Output the (x, y) coordinate of the center of the cell containing the given text.  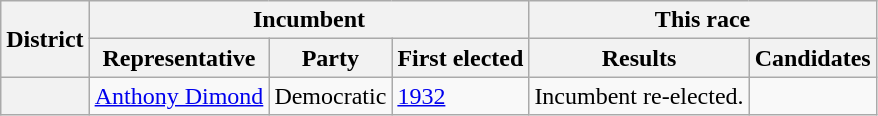
Party (330, 58)
First elected (460, 58)
Results (639, 58)
1932 (460, 96)
Democratic (330, 96)
This race (702, 20)
Incumbent (309, 20)
District (45, 39)
Candidates (812, 58)
Incumbent re-elected. (639, 96)
Anthony Dimond (179, 96)
Representative (179, 58)
